Output the (x, y) coordinate of the center of the cell containing the given text.  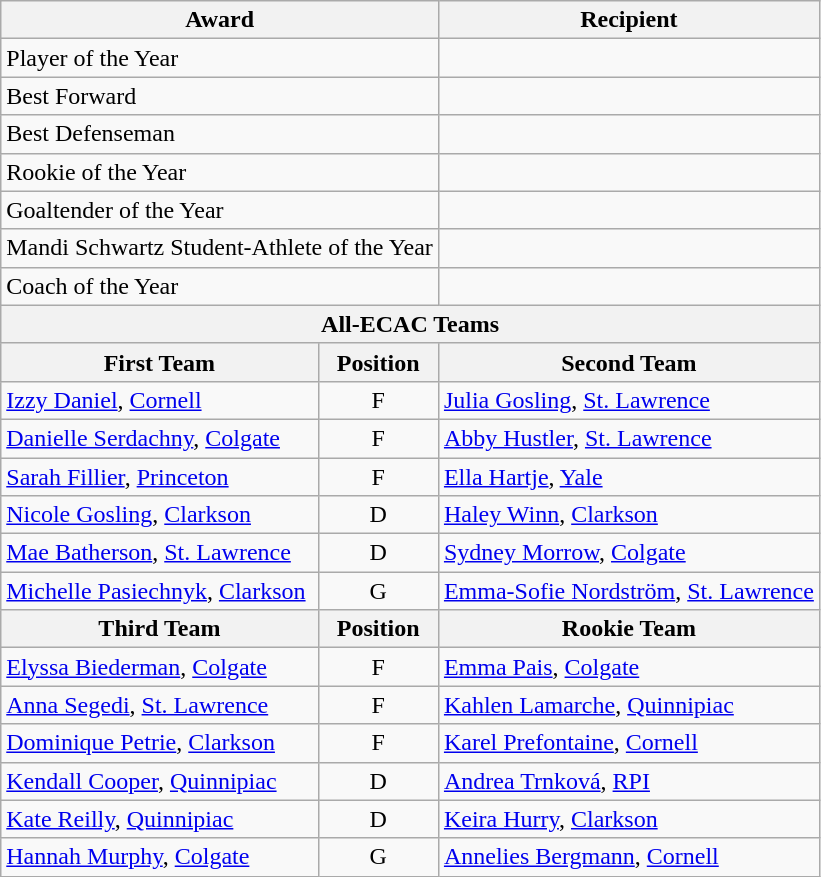
Sarah Fillier, Princeton (160, 477)
Mandi Schwartz Student-Athlete of the Year (220, 248)
Michelle Pasiechnyk, Clarkson (160, 591)
Emma Pais, Colgate (628, 667)
Goaltender of the Year (220, 210)
Sydney Morrow, Colgate (628, 553)
Nicole Gosling, Clarkson (160, 515)
Award (220, 20)
Keira Hurry, Clarkson (628, 819)
Emma-Sofie Nordström, St. Lawrence (628, 591)
Best Defenseman (220, 134)
Elyssa Biederman, Colgate (160, 667)
Julia Gosling, St. Lawrence (628, 400)
Kahlen Lamarche, Quinnipiac (628, 705)
Recipient (628, 20)
Haley Winn, Clarkson (628, 515)
Andrea Trnková, RPI (628, 781)
Hannah Murphy, Colgate (160, 857)
Coach of the Year (220, 286)
Rookie Team (628, 629)
Best Forward (220, 96)
Third Team (160, 629)
Second Team (628, 362)
Ella Hartje, Yale (628, 477)
Kate Reilly, Quinnipiac (160, 819)
Dominique Petrie, Clarkson (160, 743)
Rookie of the Year (220, 172)
Izzy Daniel, Cornell (160, 400)
Anna Segedi, St. Lawrence (160, 705)
Danielle Serdachny, Colgate (160, 438)
Annelies Bergmann, Cornell (628, 857)
First Team (160, 362)
Player of the Year (220, 58)
Kendall Cooper, Quinnipiac (160, 781)
Mae Batherson, St. Lawrence (160, 553)
Abby Hustler, St. Lawrence (628, 438)
All-ECAC Teams (410, 324)
Karel Prefontaine, Cornell (628, 743)
